Search for the cell housing the specified text and yield its [X, Y] center coordinate. 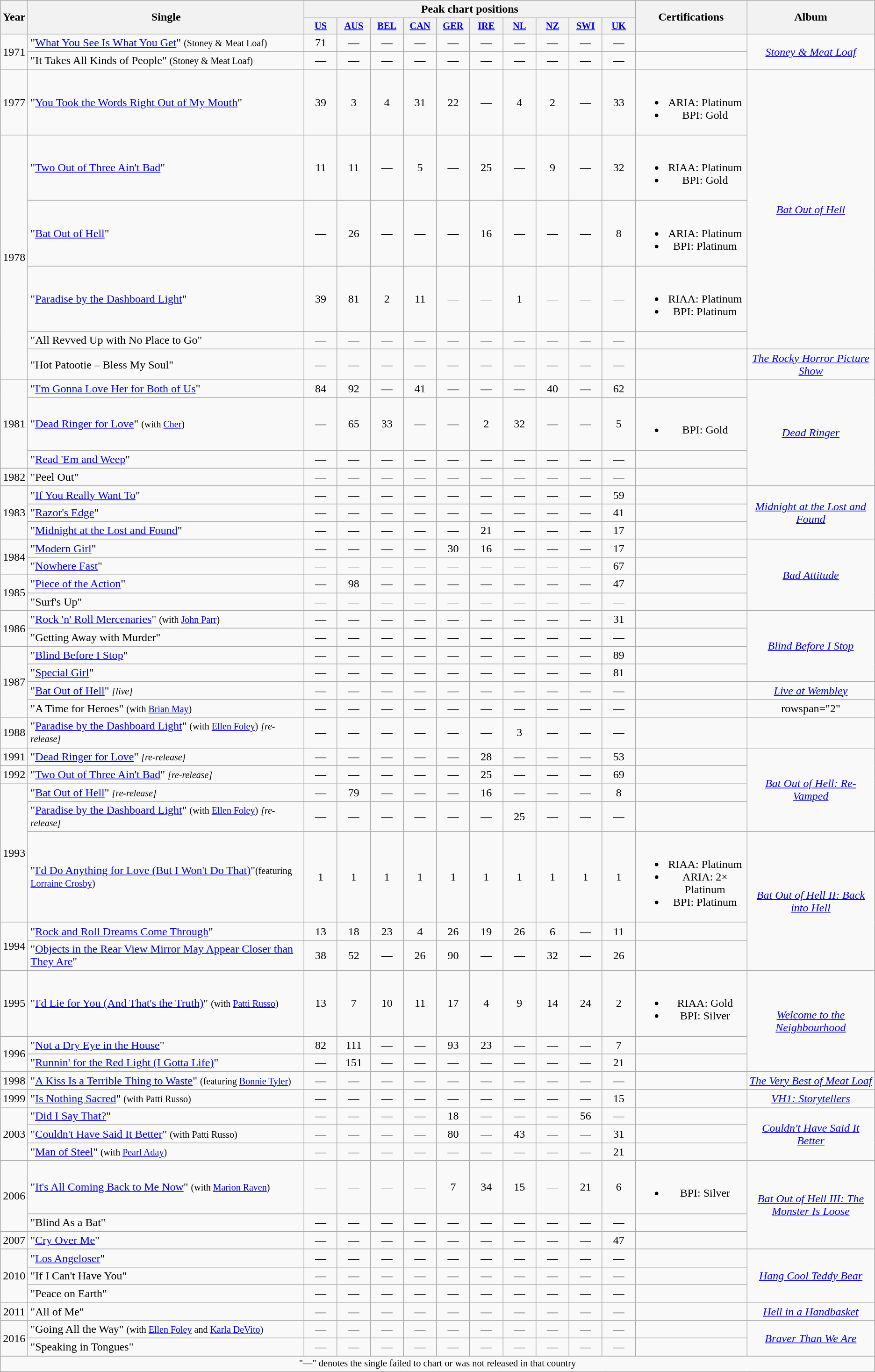
BPI: Silver [691, 1187]
"Going All the Way" (with Ellen Foley and Karla DeVito) [166, 1329]
Hell in a Handbasket [811, 1311]
40 [552, 389]
"Hot Patootie – Bless My Soul" [166, 365]
"I'm Gonna Love Her for Both of Us" [166, 389]
2010 [14, 1276]
"Cry Over Me" [166, 1240]
Blind Before I Stop [811, 646]
"If I Can't Have You" [166, 1276]
93 [453, 1045]
22 [453, 102]
69 [619, 774]
1996 [14, 1054]
38 [321, 955]
"Rock and Roll Dreams Come Through" [166, 931]
65 [353, 424]
24 [585, 1004]
Dead Ringer [811, 433]
Welcome to the Neighbourhood [811, 1021]
151 [353, 1063]
"Two Out of Three Ain't Bad" [166, 168]
Live at Wembley [811, 691]
1987 [14, 682]
98 [353, 584]
2007 [14, 1240]
53 [619, 757]
"Piece of the Action" [166, 584]
"Los Angeloser" [166, 1258]
"Did I Say That?" [166, 1116]
Bat Out of Hell [811, 209]
SWI [585, 26]
ARIA: PlatinumBPI: Platinum [691, 233]
RIAA: PlatinumBPI: Platinum [691, 299]
Midnight at the Lost and Found [811, 513]
AUS [353, 26]
UK [619, 26]
67 [619, 566]
59 [619, 495]
1978 [14, 257]
"Modern Girl" [166, 548]
"Getting Away with Murder" [166, 637]
"What You See Is What You Get" (Stoney & Meat Loaf) [166, 43]
89 [619, 655]
The Very Best of Meat Loaf [811, 1081]
Bat Out of Hell: Re-Vamped [811, 789]
1984 [14, 557]
"Peace on Earth" [166, 1293]
30 [453, 548]
"A Kiss Is a Terrible Thing to Waste" (featuring Bonnie Tyler) [166, 1081]
62 [619, 389]
80 [453, 1134]
"Paradise by the Dashboard Light" [166, 299]
"Bat Out of Hell" [re-release] [166, 792]
RIAA: GoldBPI: Silver [691, 1004]
"Speaking in Tongues" [166, 1347]
Couldn't Have Said It Better [811, 1134]
90 [453, 955]
Stoney & Meat Loaf [811, 51]
52 [353, 955]
"Objects in the Rear View Mirror May Appear Closer than They Are" [166, 955]
Bat Out of Hell III: The Monster Is Loose [811, 1205]
BEL [387, 26]
BPI: Gold [691, 424]
82 [321, 1045]
"It's All Coming Back to Me Now" (with Marion Raven) [166, 1187]
"Midnight at the Lost and Found" [166, 530]
1998 [14, 1081]
2011 [14, 1311]
RIAA: PlatinumARIA: 2× PlatinumBPI: Platinum [691, 877]
Bat Out of Hell II: Back into Hell [811, 901]
"If You Really Want To" [166, 495]
1981 [14, 424]
1993 [14, 853]
1988 [14, 732]
92 [353, 389]
1999 [14, 1098]
"It Takes All Kinds of People" (Stoney & Meat Loaf) [166, 61]
1982 [14, 477]
"Runnin' for the Red Light (I Gotta Life)" [166, 1063]
ARIA: PlatinumBPI: Gold [691, 102]
Bad Attitude [811, 575]
34 [486, 1187]
GER [453, 26]
1985 [14, 593]
"Blind As a Bat" [166, 1222]
"Surf's Up" [166, 602]
"Two Out of Three Ain't Bad" [re-release] [166, 774]
"You Took the Words Right Out of My Mouth" [166, 102]
Braver Than We Are [811, 1338]
43 [520, 1134]
"Man of Steel" (with Pearl Aday) [166, 1152]
14 [552, 1004]
1986 [14, 628]
1994 [14, 946]
84 [321, 389]
"Bat Out of Hell" [166, 233]
2003 [14, 1134]
"Razor's Edge" [166, 513]
"Special Girl" [166, 673]
"Blind Before I Stop" [166, 655]
"All Revved Up with No Place to Go" [166, 340]
Certifications [691, 17]
56 [585, 1116]
rowspan="2" [811, 708]
28 [486, 757]
"Not a Dry Eye in the House" [166, 1045]
"Couldn't Have Said It Better" (with Patti Russo) [166, 1134]
"Read 'Em and Weep" [166, 459]
71 [321, 43]
The Rocky Horror Picture Show [811, 365]
"Bat Out of Hell" [live] [166, 691]
Album [811, 17]
Year [14, 17]
"Dead Ringer for Love" (with Cher) [166, 424]
"Peel Out" [166, 477]
1992 [14, 774]
Hang Cool Teddy Bear [811, 1276]
VH1: Storytellers [811, 1098]
"A Time for Heroes" (with Brian May) [166, 708]
US [321, 26]
79 [353, 792]
"Rock 'n' Roll Mercenaries" (with John Parr) [166, 620]
1995 [14, 1004]
10 [387, 1004]
CAN [420, 26]
IRE [486, 26]
"Nowhere Fast" [166, 566]
"All of Me" [166, 1311]
"Is Nothing Sacred" (with Patti Russo) [166, 1098]
Single [166, 17]
"Dead Ringer for Love" [re-release] [166, 757]
2016 [14, 1338]
"I'd Lie for You (And That's the Truth)" (with Patti Russo) [166, 1004]
1991 [14, 757]
19 [486, 931]
"I'd Do Anything for Love (But I Won't Do That)"(featuring Lorraine Crosby) [166, 877]
"—" denotes the single failed to chart or was not released in that country [437, 1364]
2006 [14, 1196]
1983 [14, 513]
111 [353, 1045]
NL [520, 26]
1971 [14, 51]
NZ [552, 26]
1977 [14, 102]
RIAA: PlatinumBPI: Gold [691, 168]
Peak chart positions [470, 9]
